From the cell containing the given text, extract its center point as [X, Y] coordinate. 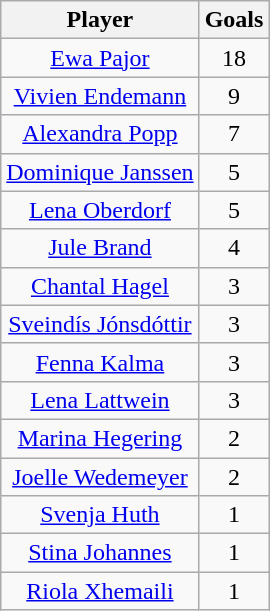
18 [234, 58]
Goals [234, 20]
Lena Oberdorf [100, 210]
Sveindís Jónsdóttir [100, 324]
Player [100, 20]
Jule Brand [100, 248]
Joelle Wedemeyer [100, 477]
Dominique Janssen [100, 172]
Vivien Endemann [100, 96]
Lena Lattwein [100, 400]
9 [234, 96]
Svenja Huth [100, 515]
Stina Johannes [100, 553]
Riola Xhemaili [100, 591]
4 [234, 248]
Marina Hegering [100, 438]
Ewa Pajor [100, 58]
Chantal Hagel [100, 286]
Fenna Kalma [100, 362]
Alexandra Popp [100, 134]
7 [234, 134]
